Capture the cell that displays the provided text and extract its [X, Y] central coordinate. 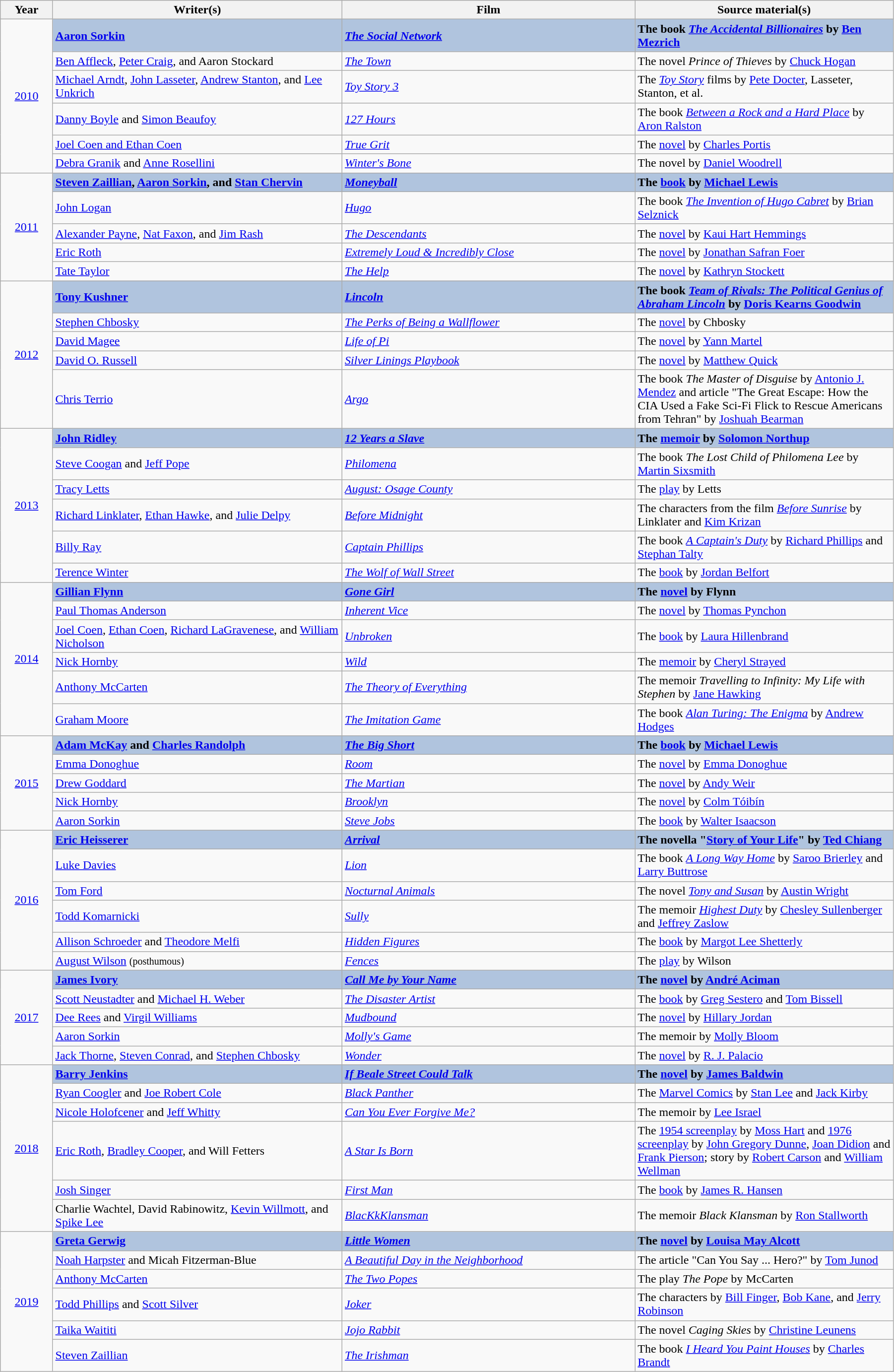
2017 [27, 1017]
The novel by Yann Martel [764, 341]
The novel by Hillary Jordan [764, 1017]
Wild [489, 661]
The Descendants [489, 233]
Argo [489, 399]
The Marvel Comics by Stan Lee and Jack Kirby [764, 1093]
Jack Thorne, Steven Conrad, and Stephen Chbosky [197, 1055]
Scott Neustadter and Michael H. Weber [197, 998]
Fences [489, 961]
Luke Davies [197, 865]
The book The Lost Child of Philomena Lee by Martin Sixsmith [764, 463]
August: Osage County [489, 489]
2019 [27, 1302]
Winter's Bone [489, 163]
2013 [27, 505]
Gillian Flynn [197, 591]
Michael Arndt, John Lasseter, Andrew Stanton, and Lee Unkrich [197, 86]
Barry Jenkins [197, 1074]
Jojo Rabbit [489, 1330]
Sully [489, 916]
The novel Tony and Susan by Austin Wright [764, 891]
Tate Taylor [197, 271]
The novel by Matthew Quick [764, 360]
The Irishman [489, 1356]
The memoir by Molly Bloom [764, 1036]
The novel by André Aciman [764, 980]
Little Women [489, 1241]
Film [489, 10]
Alexander Payne, Nat Faxon, and Jim Rash [197, 233]
2015 [27, 783]
Source material(s) [764, 10]
Steven Zaillian [197, 1356]
Life of Pi [489, 341]
The memoir by Lee Israel [764, 1112]
The Theory of Everything [489, 687]
Ben Affleck, Peter Craig, and Aaron Stockard [197, 61]
Room [489, 764]
Arrival [489, 840]
Hugo [489, 207]
The novel by James Baldwin [764, 1074]
The Wolf of Wall Street [489, 573]
Todd Komarnicki [197, 916]
The novel by Emma Donoghue [764, 764]
Todd Phillips and Scott Silver [197, 1304]
Drew Goddard [197, 783]
Tony Kushner [197, 297]
Adam McKay and Charles Randolph [197, 745]
2016 [27, 900]
Lion [489, 865]
The book The Invention of Hugo Cabret by Brian Selznick [764, 207]
The novel by Chbosky [764, 323]
The book by Laura Hillenbrand [764, 636]
The novel by Daniel Woodrell [764, 163]
The book by Greg Sestero and Tom Bissell [764, 998]
The book A Captain's Duty by Richard Phillips and Stephan Talty [764, 547]
Philomena [489, 463]
Eric Roth, Bradley Cooper, and Will Fetters [197, 1151]
Before Midnight [489, 515]
Unbroken [489, 636]
BlacKkKlansman [489, 1216]
2014 [27, 659]
The Two Popes [489, 1279]
Billy Ray [197, 547]
The Disaster Artist [489, 998]
The play The Pope by McCarten [764, 1279]
The book by Margot Lee Shetterly [764, 942]
Richard Linklater, Ethan Hawke, and Julie Delpy [197, 515]
Graham Moore [197, 719]
Gone Girl [489, 591]
Brooklyn [489, 802]
The book Between a Rock and a Hard Place by Aron Ralston [764, 119]
The book I Heard You Paint Houses by Charles Brandt [764, 1356]
Charlie Wachtel, David Rabinowitz, Kevin Willmott, and Spike Lee [197, 1216]
The novel by R. J. Palacio [764, 1055]
Greta Gerwig [197, 1241]
Tracy Letts [197, 489]
The book by James R. Hansen [764, 1190]
Noah Harpster and Micah Fitzerman-Blue [197, 1260]
2011 [27, 226]
Allison Schroeder and Theodore Melfi [197, 942]
John Logan [197, 207]
Joel Coen and Ethan Coen [197, 144]
The novel by Thomas Pynchon [764, 610]
Eric Roth [197, 252]
The novel by Colm Tóibín [764, 802]
Black Panther [489, 1093]
The book Team of Rivals: The Political Genius of Abraham Lincoln by Doris Kearns Goodwin [764, 297]
The book Alan Turing: The Enigma by Andrew Hodges [764, 719]
The memoir Highest Duty by Chesley Sullenberger and Jeffrey Zaslow [764, 916]
The novel by Flynn [764, 591]
The book A Long Way Home by Saroo Brierley and Larry Buttrose [764, 865]
Eric Heisserer [197, 840]
Year [27, 10]
The novel Prince of Thieves by Chuck Hogan [764, 61]
The novel by Louisa May Alcott [764, 1241]
Silver Linings Playbook [489, 360]
A Star Is Born [489, 1151]
The Imitation Game [489, 719]
Terence Winter [197, 573]
Steve Jobs [489, 821]
The Help [489, 271]
The book The Accidental Billionaires by Ben Mezrich [764, 36]
Dee Rees and Virgil Williams [197, 1017]
The memoir by Solomon Northup [764, 438]
Inherent Vice [489, 610]
The memoir by Cheryl Strayed [764, 661]
The memoir Travelling to Infinity: My Life with Stephen by Jane Hawking [764, 687]
The play by Wilson [764, 961]
The memoir Black Klansman by Ron Stallworth [764, 1216]
12 Years a Slave [489, 438]
The Social Network [489, 36]
Emma Donoghue [197, 764]
Captain Phillips [489, 547]
Steven Zaillian, Aaron Sorkin, and Stan Chervin [197, 182]
Nocturnal Animals [489, 891]
The play by Letts [764, 489]
Stephen Chbosky [197, 323]
Mudbound [489, 1017]
Joel Coen, Ethan Coen, Richard LaGravenese, and William Nicholson [197, 636]
Paul Thomas Anderson [197, 610]
The novel Caging Skies by Christine Leunens [764, 1330]
A Beautiful Day in the Neighborhood [489, 1260]
The novel by Charles Portis [764, 144]
Wonder [489, 1055]
James Ivory [197, 980]
The 1954 screenplay by Moss Hart and 1976 screenplay by John Gregory Dunne, Joan Didion and Frank Pierson; story by Robert Carson and William Wellman [764, 1151]
If Beale Street Could Talk [489, 1074]
The book by Walter Isaacson [764, 821]
The novel by Kathryn Stockett [764, 271]
Extremely Loud & Incredibly Close [489, 252]
The Big Short [489, 745]
The characters from the film Before Sunrise by Linklater and Kim Krizan [764, 515]
John Ridley [197, 438]
Moneyball [489, 182]
The novel by Jonathan Safran Foer [764, 252]
The novel by Andy Weir [764, 783]
Tom Ford [197, 891]
Danny Boyle and Simon Beaufoy [197, 119]
The novella "Story of Your Life" by Ted Chiang [764, 840]
Nicole Holofcener and Jeff Whitty [197, 1112]
August Wilson (posthumous) [197, 961]
The characters by Bill Finger, Bob Kane, and Jerry Robinson [764, 1304]
The article "Can You Say ... Hero?" by Tom Junod [764, 1260]
Ryan Coogler and Joe Robert Cole [197, 1093]
The Toy Story films by Pete Docter, Lasseter, Stanton, et al. [764, 86]
Taika Waititi [197, 1330]
Call Me by Your Name [489, 980]
Debra Granik and Anne Rosellini [197, 163]
The Town [489, 61]
Can You Ever Forgive Me? [489, 1112]
Lincoln [489, 297]
2012 [27, 355]
Hidden Figures [489, 942]
The novel by Kaui Hart Hemmings [764, 233]
2018 [27, 1148]
The book by Jordan Belfort [764, 573]
Steve Coogan and Jeff Pope [197, 463]
True Grit [489, 144]
Toy Story 3 [489, 86]
Molly's Game [489, 1036]
Chris Terrio [197, 399]
The Martian [489, 783]
First Man [489, 1190]
David Magee [197, 341]
Writer(s) [197, 10]
Joker [489, 1304]
David O. Russell [197, 360]
Josh Singer [197, 1190]
127 Hours [489, 119]
2010 [27, 96]
The Perks of Being a Wallflower [489, 323]
